Identify which cell holds the provided text, then report its [x, y] central coordinate. 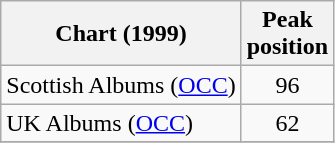
Peakposition [287, 34]
96 [287, 85]
UK Albums (OCC) [121, 123]
Scottish Albums (OCC) [121, 85]
Chart (1999) [121, 34]
62 [287, 123]
